Provide the [x, y] coordinate of the cell's center where the given text is located.  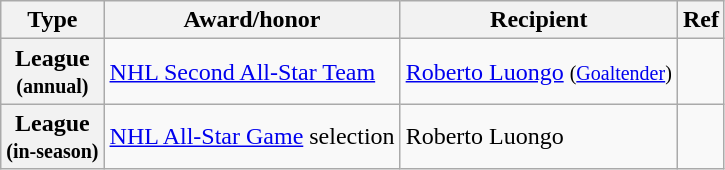
League(in-season) [52, 136]
Ref [700, 20]
League(annual) [52, 72]
Roberto Luongo (Goaltender) [538, 72]
Type [52, 20]
NHL Second All-Star Team [252, 72]
NHL All-Star Game selection [252, 136]
Roberto Luongo [538, 136]
Award/honor [252, 20]
Recipient [538, 20]
